Return the (x, y) coordinate for the center point of the cell that contains the specified text.  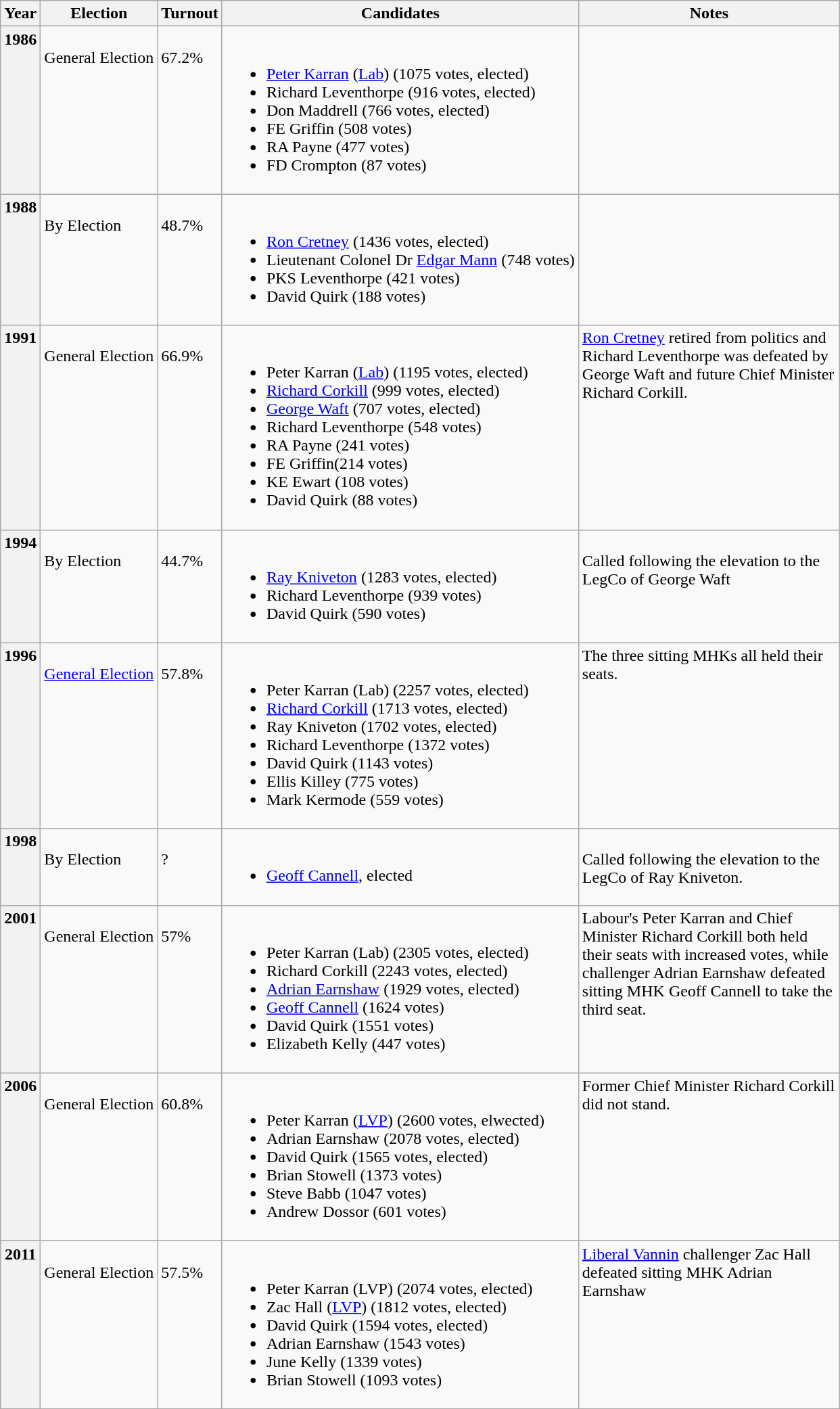
Turnout (190, 14)
2011 (20, 1324)
66.9% (190, 428)
Ray Kniveton (1283 votes, elected)Richard Leventhorpe (939 votes)David Quirk (590 votes) (400, 586)
1986 (20, 110)
Election (99, 14)
2001 (20, 989)
Year (20, 14)
? (190, 867)
2006 (20, 1157)
Candidates (400, 14)
57.5% (190, 1324)
Former Chief Minister Richard Corkill did not stand. (709, 1157)
Geoff Cannell, elected (400, 867)
60.8% (190, 1157)
Called following the elevation to the LegCo of George Waft (709, 586)
Liberal Vannin challenger Zac Hall defeated sitting MHK Adrian Earnshaw (709, 1324)
The three sitting MHKs all held their seats. (709, 736)
1998 (20, 867)
57% (190, 989)
Ron Cretney (1436 votes, elected)Lieutenant Colonel Dr Edgar Mann (748 votes)PKS Leventhorpe (421 votes)David Quirk (188 votes) (400, 260)
Ron Cretney retired from politics and Richard Leventhorpe was defeated by George Waft and future Chief Minister Richard Corkill. (709, 428)
67.2% (190, 110)
48.7% (190, 260)
57.8% (190, 736)
Notes (709, 14)
1994 (20, 586)
1991 (20, 428)
Called following the elevation to the LegCo of Ray Kniveton. (709, 867)
44.7% (190, 586)
1996 (20, 736)
1988 (20, 260)
